Pinpoint the cell where the given text exists, returning its [x, y] midpoint coordinate. 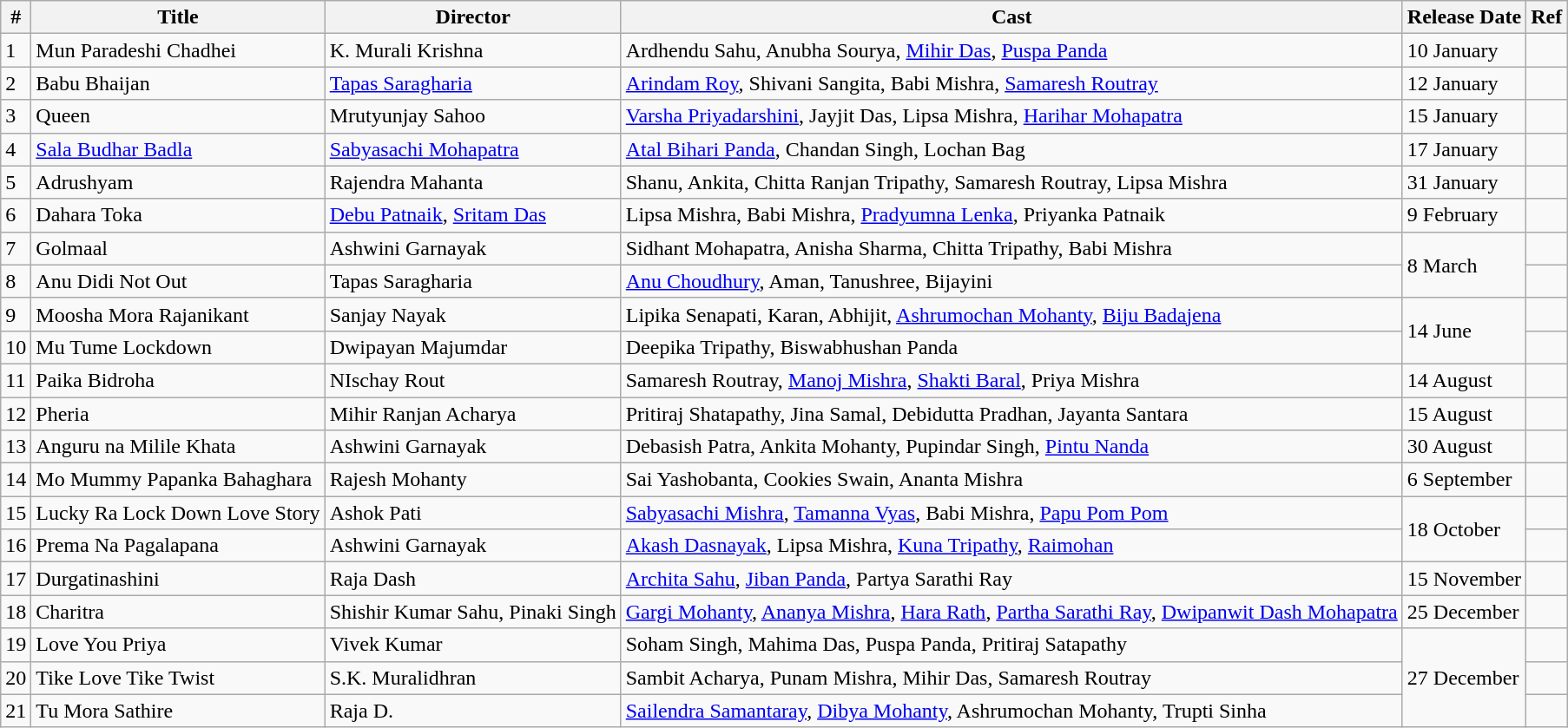
Shanu, Ankita, Chitta Ranjan Tripathy, Samaresh Routray, Lipsa Mishra [1011, 182]
Deepika Tripathy, Biswabhushan Panda [1011, 347]
Debasish Patra, Ankita Mohanty, Pupindar Singh, Pintu Nanda [1011, 447]
Lipsa Mishra, Babi Mishra, Pradyumna Lenka, Priyanka Patnaik [1011, 215]
31 January [1464, 182]
13 [16, 447]
Sanjay Nayak [472, 314]
17 [16, 579]
25 December [1464, 612]
11 [16, 380]
15 November [1464, 579]
8 March [1464, 265]
30 August [1464, 447]
Golmaal [178, 248]
Title [178, 17]
Dahara Toka [178, 215]
7 [16, 248]
Queen [178, 116]
Sidhant Mohapatra, Anisha Sharma, Chitta Tripathy, Babi Mishra [1011, 248]
10 January [1464, 50]
Samaresh Routray, Manoj Mishra, Shakti Baral, Priya Mishra [1011, 380]
Lucky Ra Lock Down Love Story [178, 513]
Paika Bidroha [178, 380]
9 February [1464, 215]
Pritiraj Shatapathy, Jina Samal, Debidutta Pradhan, Jayanta Santara [1011, 414]
Dwipayan Majumdar [472, 347]
14 August [1464, 380]
Ardhendu Sahu, Anubha Sourya, Mihir Das, Puspa Panda [1011, 50]
15 [16, 513]
Babu Bhaijan [178, 83]
Soham Singh, Mahima Das, Puspa Panda, Pritiraj Satapathy [1011, 645]
Lipika Senapati, Karan, Abhijit, Ashrumochan Mohanty, Biju Badajena [1011, 314]
21 [16, 711]
2 [16, 83]
14 [16, 480]
Sabyasachi Mishra, Tamanna Vyas, Babi Mishra, Papu Pom Pom [1011, 513]
Anu Didi Not Out [178, 281]
9 [16, 314]
Rajendra Mahanta [472, 182]
Sailendra Samantaray, Dibya Mohanty, Ashrumochan Mohanty, Trupti Sinha [1011, 711]
Anguru na Milile Khata [178, 447]
Tike Love Tike Twist [178, 678]
10 [16, 347]
Tu Mora Sathire [178, 711]
15 January [1464, 116]
Ashok Pati [472, 513]
S.K. Muralidhran [472, 678]
4 [16, 149]
Mun Paradeshi Chadhei [178, 50]
Gargi Mohanty, Ananya Mishra, Hara Rath, Partha Sarathi Ray, Dwipanwit Dash Mohapatra [1011, 612]
Mu Tume Lockdown [178, 347]
Ref [1547, 17]
15 August [1464, 414]
Sambit Acharya, Punam Mishra, Mihir Das, Samaresh Routray [1011, 678]
27 December [1464, 678]
Vivek Kumar [472, 645]
Director [472, 17]
Raja Dash [472, 579]
16 [16, 546]
Arindam Roy, Shivani Sangita, Babi Mishra, Samaresh Routray [1011, 83]
Rajesh Mohanty [472, 480]
14 June [1464, 331]
Varsha Priyadarshini, Jayjit Das, Lipsa Mishra, Harihar Mohapatra [1011, 116]
Raja D. [472, 711]
Cast [1011, 17]
18 [16, 612]
Mrutyunjay Sahoo [472, 116]
5 [16, 182]
12 [16, 414]
Sabyasachi Mohapatra [472, 149]
Moosha Mora Rajanikant [178, 314]
Release Date [1464, 17]
Debu Patnaik, Sritam Das [472, 215]
3 [16, 116]
Durgatinashini [178, 579]
8 [16, 281]
6 [16, 215]
Sai Yashobanta, Cookies Swain, Ananta Mishra [1011, 480]
6 September [1464, 480]
Pheria [178, 414]
Mo Mummy Papanka Bahaghara [178, 480]
18 October [1464, 529]
Akash Dasnayak, Lipsa Mishra, Kuna Tripathy, Raimohan [1011, 546]
K. Murali Krishna [472, 50]
NIschay Rout [472, 380]
20 [16, 678]
Adrushyam [178, 182]
12 January [1464, 83]
Archita Sahu, Jiban Panda, Partya Sarathi Ray [1011, 579]
Love You Priya [178, 645]
Mihir Ranjan Acharya [472, 414]
Shishir Kumar Sahu, Pinaki Singh [472, 612]
19 [16, 645]
Prema Na Pagalapana [178, 546]
Sala Budhar Badla [178, 149]
Charitra [178, 612]
1 [16, 50]
17 January [1464, 149]
# [16, 17]
Anu Choudhury, Aman, Tanushree, Bijayini [1011, 281]
Atal Bihari Panda, Chandan Singh, Lochan Bag [1011, 149]
